Search for the cell housing the specified text and yield its (X, Y) center coordinate. 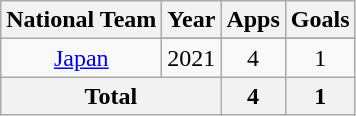
Apps (253, 20)
Goals (320, 20)
National Team (82, 20)
Japan (82, 58)
Year (192, 20)
2021 (192, 58)
Total (111, 96)
